From the cell containing the given text, extract its center point as [X, Y] coordinate. 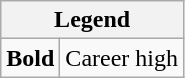
Legend [92, 20]
Career high [122, 58]
Bold [30, 58]
